Locate the cell with the specified text and output its (X, Y) center coordinate. 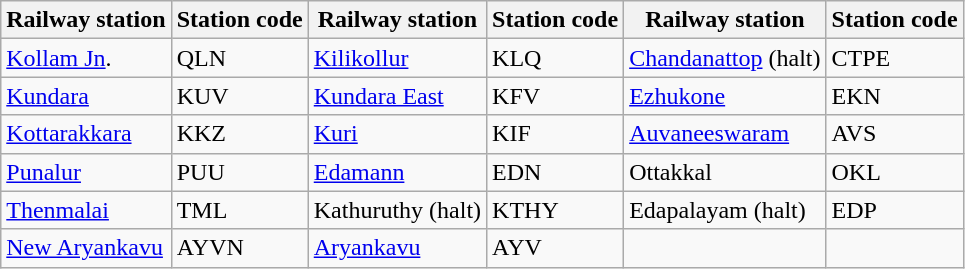
TML (240, 210)
KIF (556, 134)
PUU (240, 172)
Thenmalai (86, 210)
EDP (894, 210)
Kilikollur (397, 58)
KLQ (556, 58)
Ezhukone (725, 96)
KKZ (240, 134)
AYV (556, 248)
KFV (556, 96)
Edamann (397, 172)
Kottarakkara (86, 134)
KTHY (556, 210)
QLN (240, 58)
EKN (894, 96)
Kuri (397, 134)
CTPE (894, 58)
KUV (240, 96)
Kundara East (397, 96)
Aryankavu (397, 248)
AVS (894, 134)
New Aryankavu (86, 248)
Kathuruthy (halt) (397, 210)
Auvaneeswaram (725, 134)
Ottakkal (725, 172)
Edapalayam (halt) (725, 210)
AYVN (240, 248)
Chandanattop (halt) (725, 58)
Kollam Jn. (86, 58)
OKL (894, 172)
EDN (556, 172)
Kundara (86, 96)
Punalur (86, 172)
